From the cell containing the given text, extract its center point as (X, Y) coordinate. 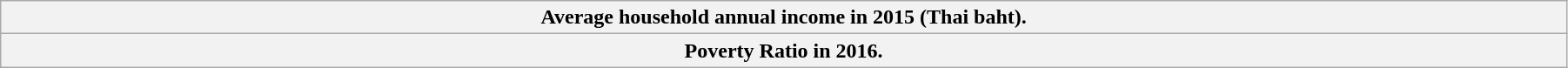
Poverty Ratio in 2016. (784, 51)
Average household annual income in 2015 (Thai baht). (784, 17)
